For the text-containing cell, return its midpoint in [x, y] coordinate format. 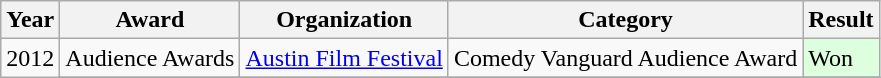
Result [841, 20]
Organization [344, 20]
Category [625, 20]
Audience Awards [150, 58]
2012 [30, 58]
Comedy Vanguard Audience Award [625, 58]
Won [841, 58]
Austin Film Festival [344, 58]
Award [150, 20]
Year [30, 20]
